Pinpoint the cell where the given text exists, returning its (x, y) midpoint coordinate. 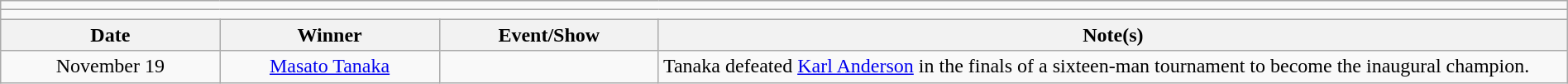
Date (111, 35)
November 19 (111, 67)
Event/Show (549, 35)
Winner (329, 35)
Note(s) (1113, 35)
Masato Tanaka (329, 67)
Tanaka defeated Karl Anderson in the finals of a sixteen-man tournament to become the inaugural champion. (1113, 67)
